Return (x, y) of the center of cell containing provided text 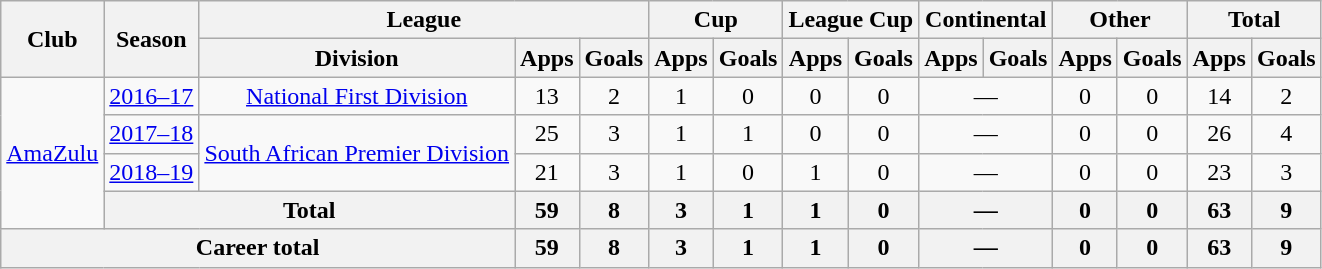
South African Premier Division (357, 153)
Continental (986, 20)
League Cup (851, 20)
4 (1286, 134)
14 (1219, 96)
Club (52, 39)
26 (1219, 134)
Cup (716, 20)
Season (152, 39)
2018–19 (152, 172)
13 (547, 96)
2017–18 (152, 134)
Division (357, 58)
League (424, 20)
21 (547, 172)
2016–17 (152, 96)
25 (547, 134)
National First Division (357, 96)
23 (1219, 172)
Other (1120, 20)
AmaZulu (52, 153)
Career total (258, 248)
